Pinpoint the cell where the given text exists, returning its [x, y] midpoint coordinate. 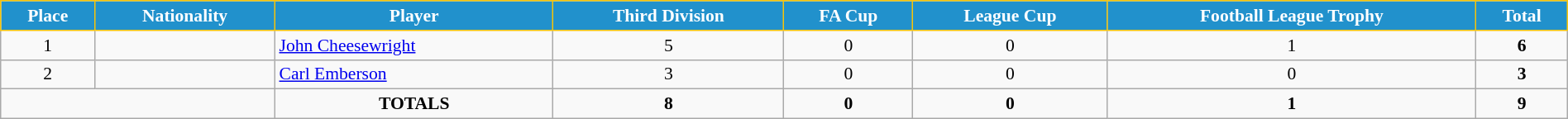
2 [48, 74]
9 [1522, 104]
TOTALS [414, 104]
8 [668, 104]
Nationality [185, 16]
Total [1522, 16]
Player [414, 16]
Place [48, 16]
5 [668, 45]
League Cup [1011, 16]
6 [1522, 45]
Carl Emberson [414, 74]
Football League Trophy [1292, 16]
John Cheesewright [414, 45]
FA Cup [849, 16]
Third Division [668, 16]
